From the cell containing the given text, extract its center point as (x, y) coordinate. 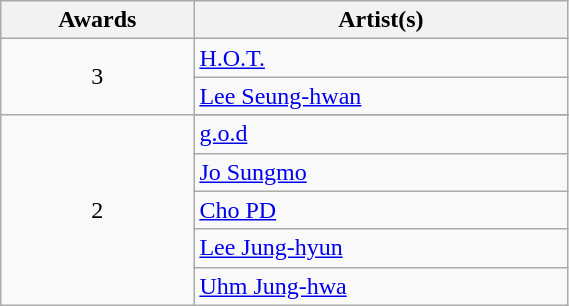
Lee Jung-hyun (381, 248)
Lee Seung-hwan (381, 96)
3 (98, 77)
2 (98, 210)
Cho PD (381, 210)
Awards (98, 20)
Artist(s) (381, 20)
g.o.d (381, 134)
Jo Sungmo (381, 172)
Uhm Jung-hwa (381, 286)
H.O.T. (381, 58)
